Identify which cell holds the provided text, then report its (X, Y) central coordinate. 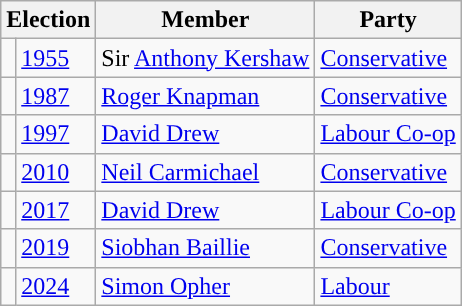
2010 (56, 172)
2019 (56, 248)
Roger Knapman (206, 96)
Election (48, 20)
Neil Carmichael (206, 172)
Simon Opher (206, 286)
1987 (56, 96)
Siobhan Baillie (206, 248)
2024 (56, 286)
1955 (56, 58)
Member (206, 20)
Sir Anthony Kershaw (206, 58)
1997 (56, 134)
2017 (56, 210)
Labour (388, 286)
Party (388, 20)
